Locate the cell with the specified text and output its (X, Y) center coordinate. 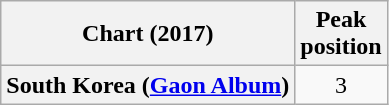
Peakposition (341, 34)
South Korea (Gaon Album) (148, 85)
3 (341, 85)
Chart (2017) (148, 34)
